Identify which cell holds the provided text, then report its [X, Y] central coordinate. 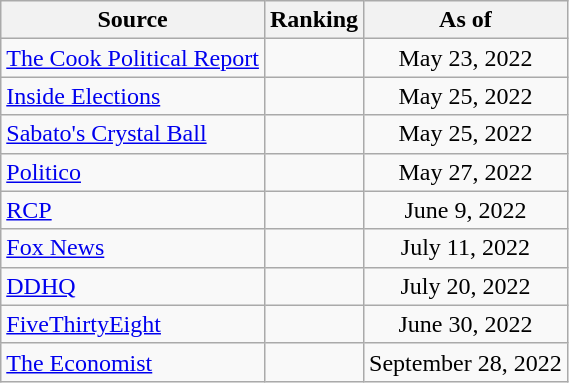
Source [133, 20]
RCP [133, 210]
FiveThirtyEight [133, 324]
June 30, 2022 [466, 324]
September 28, 2022 [466, 362]
July 20, 2022 [466, 286]
The Cook Political Report [133, 58]
May 27, 2022 [466, 172]
Sabato's Crystal Ball [133, 134]
July 11, 2022 [466, 248]
June 9, 2022 [466, 210]
DDHQ [133, 286]
Ranking [314, 20]
As of [466, 20]
Politico [133, 172]
Fox News [133, 248]
Inside Elections [133, 96]
May 23, 2022 [466, 58]
The Economist [133, 362]
